Locate the cell with the specified text and output its (x, y) center coordinate. 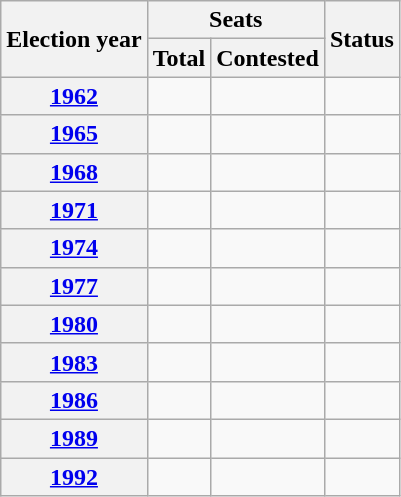
1980 (74, 324)
Contested (268, 58)
1989 (74, 438)
1965 (74, 134)
1971 (74, 210)
Election year (74, 39)
1977 (74, 286)
Seats (236, 20)
1986 (74, 400)
1962 (74, 96)
1992 (74, 477)
1974 (74, 248)
1983 (74, 362)
Total (179, 58)
Status (362, 39)
1968 (74, 172)
